Provide the (x, y) coordinate of the cell's center where the given text is located.  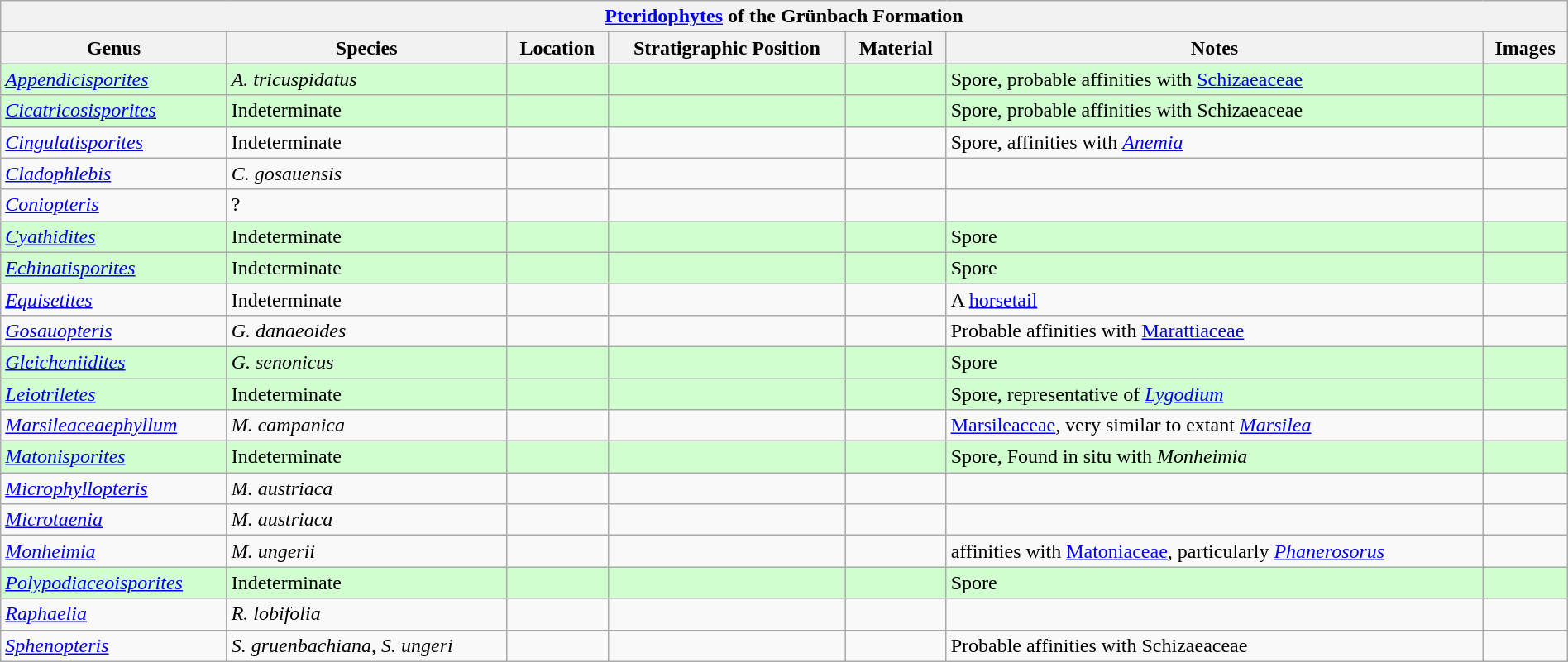
Probable affinities with Marattiaceae (1214, 331)
M. campanica (366, 426)
Polypodiaceoisporites (114, 583)
M. ungerii (366, 551)
Microphyllopteris (114, 488)
G. danaeoides (366, 331)
? (366, 205)
Cladophlebis (114, 174)
affinities with Matoniaceae, particularly Phanerosorus (1214, 551)
Spore, Found in situ with Monheimia (1214, 457)
Pteridophytes of the Grünbach Formation (784, 17)
Marsileaceaephyllum (114, 426)
G. senonicus (366, 362)
Coniopteris (114, 205)
Genus (114, 48)
Echinatisporites (114, 268)
Spore, representative of Lygodium (1214, 394)
Monheimia (114, 551)
Notes (1214, 48)
A. tricuspidatus (366, 79)
Cingulatisporites (114, 142)
Marsileaceae, very similar to extant Marsilea (1214, 426)
Spore, affinities with Anemia (1214, 142)
R. lobifolia (366, 614)
Material (896, 48)
Leiotriletes (114, 394)
Microtaenia (114, 520)
Equisetites (114, 299)
Species (366, 48)
S. gruenbachiana, S. ungeri (366, 645)
Probable affinities with Schizaeaceae (1214, 645)
Cyathidites (114, 236)
C. gosauensis (366, 174)
Stratigraphic Position (726, 48)
Appendicisporites (114, 79)
Gosauopteris (114, 331)
Sphenopteris (114, 645)
Matonisporites (114, 457)
Gleicheniidites (114, 362)
Raphaelia (114, 614)
A horsetail (1214, 299)
Images (1525, 48)
Location (557, 48)
Cicatricosisporites (114, 111)
